Detect which cell encompasses the target text, then output its (x, y) center coordinate. 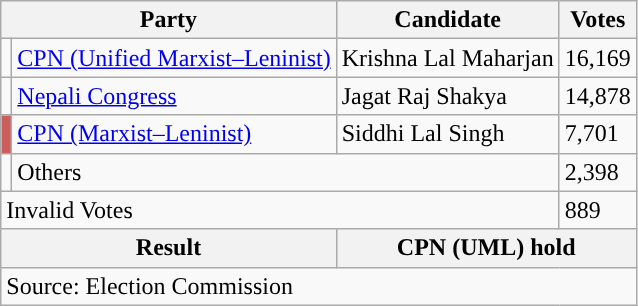
14,878 (598, 96)
CPN (UML) hold (486, 248)
Invalid Votes (280, 210)
Party (168, 20)
Krishna Lal Maharjan (448, 58)
Nepali Congress (174, 96)
Others (286, 172)
889 (598, 210)
2,398 (598, 172)
Candidate (448, 20)
Votes (598, 20)
Source: Election Commission (318, 286)
16,169 (598, 58)
Siddhi Lal Singh (448, 134)
7,701 (598, 134)
CPN (Marxist–Leninist) (174, 134)
CPN (Unified Marxist–Leninist) (174, 58)
Result (168, 248)
Jagat Raj Shakya (448, 96)
